Identify which cell holds the provided text, then report its (x, y) central coordinate. 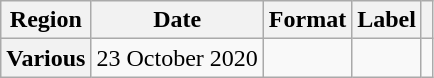
23 October 2020 (177, 58)
Region (46, 20)
Date (177, 20)
Format (307, 20)
Various (46, 58)
Label (387, 20)
